From the cell containing the given text, extract its center point as (x, y) coordinate. 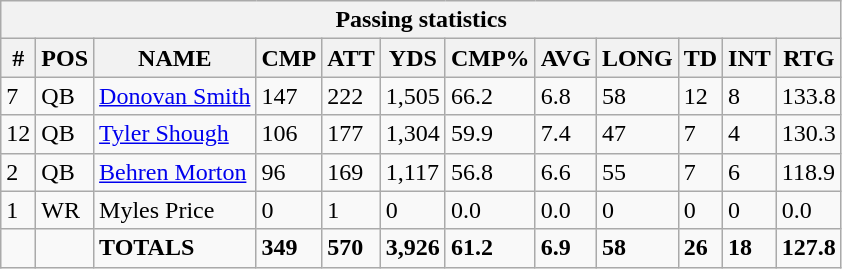
6.8 (566, 96)
Myles Price (175, 210)
WR (65, 210)
3,926 (412, 248)
NAME (175, 58)
# (18, 58)
CMP% (490, 58)
59.9 (490, 134)
LONG (637, 58)
118.9 (808, 172)
133.8 (808, 96)
147 (289, 96)
4 (750, 134)
56.8 (490, 172)
127.8 (808, 248)
7.4 (566, 134)
TOTALS (175, 248)
1,505 (412, 96)
222 (352, 96)
570 (352, 248)
177 (352, 134)
INT (750, 58)
RTG (808, 58)
POS (65, 58)
6.9 (566, 248)
Tyler Shough (175, 134)
66.2 (490, 96)
ATT (352, 58)
47 (637, 134)
1,117 (412, 172)
106 (289, 134)
Donovan Smith (175, 96)
1,304 (412, 134)
Passing statistics (422, 20)
18 (750, 248)
55 (637, 172)
96 (289, 172)
61.2 (490, 248)
6 (750, 172)
6.6 (566, 172)
349 (289, 248)
YDS (412, 58)
TD (700, 58)
26 (700, 248)
Behren Morton (175, 172)
130.3 (808, 134)
2 (18, 172)
CMP (289, 58)
8 (750, 96)
169 (352, 172)
AVG (566, 58)
